Extract the [x, y] coordinate from the center of the cell holding the provided text.  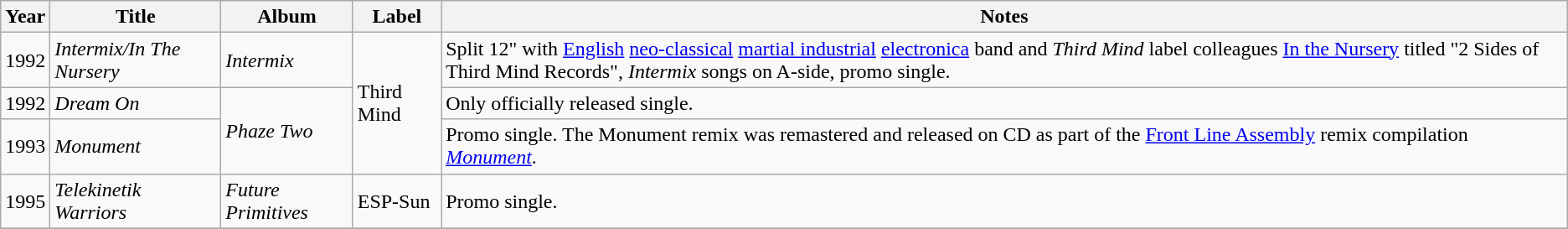
1995 [25, 201]
Notes [1005, 17]
Album [286, 17]
Monument [136, 146]
Intermix/In The Nursery [136, 60]
Phaze Two [286, 131]
Telekinetik Warriors [136, 201]
Intermix [286, 60]
Future Primitives [286, 201]
Promo single. The Monument remix was remastered and released on CD as part of the Front Line Assembly remix compilation Monument. [1005, 146]
ESP-Sun [397, 201]
Title [136, 17]
Promo single. [1005, 201]
Third Mind [397, 103]
Only officially released single. [1005, 103]
1993 [25, 146]
Label [397, 17]
Dream On [136, 103]
Year [25, 17]
